Output the (x, y) coordinate of the center of the cell containing the given text.  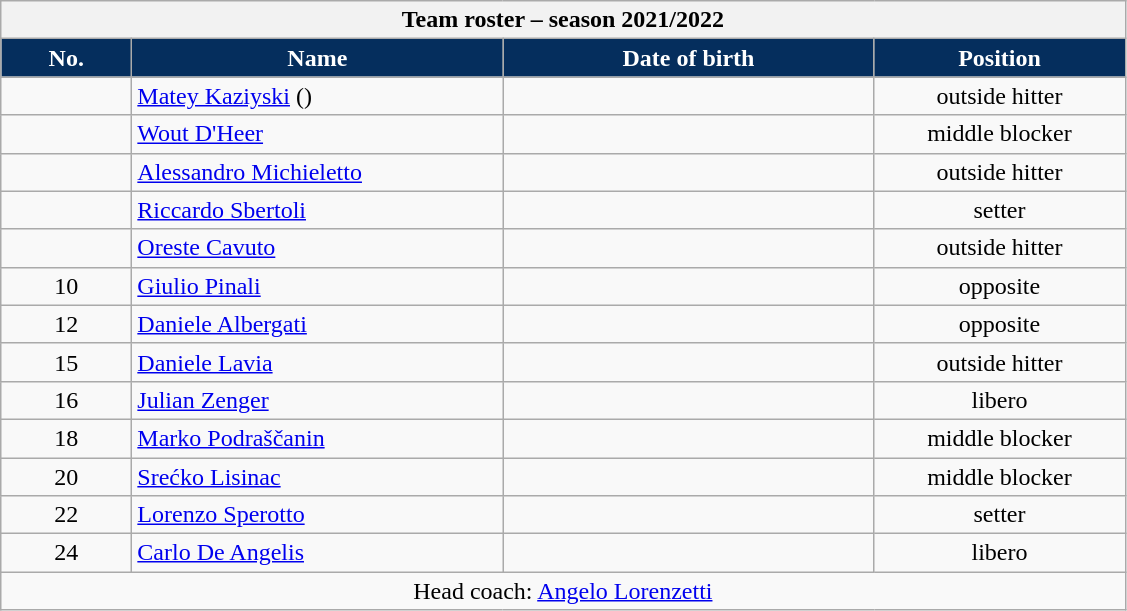
10 (66, 286)
Alessandro Michieletto (318, 172)
Matey Kaziyski () (318, 96)
18 (66, 438)
Daniele Lavia (318, 362)
Head coach: Angelo Lorenzetti (563, 591)
Giulio Pinali (318, 286)
Date of birth (688, 58)
Riccardo Sbertoli (318, 210)
Srećko Lisinac (318, 477)
Name (318, 58)
Daniele Albergati (318, 324)
16 (66, 400)
No. (66, 58)
Julian Zenger (318, 400)
Team roster – season 2021/2022 (563, 20)
22 (66, 515)
Carlo De Angelis (318, 553)
24 (66, 553)
15 (66, 362)
Oreste Cavuto (318, 248)
Lorenzo Sperotto (318, 515)
20 (66, 477)
12 (66, 324)
Position (1000, 58)
Marko Podraščanin (318, 438)
Wout D'Heer (318, 134)
